Detect which cell encompasses the target text, then output its (x, y) center coordinate. 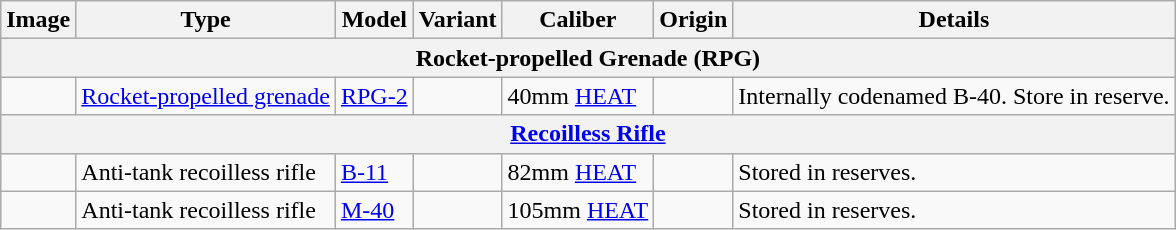
Internally codenamed B-40. Store in reserve. (954, 96)
40mm HEAT (578, 96)
Type (206, 20)
Details (954, 20)
B-11 (374, 172)
Caliber (578, 20)
M-40 (374, 210)
82mm HEAT (578, 172)
Rocket-propelled grenade (206, 96)
Rocket-propelled Grenade (RPG) (588, 58)
Image (38, 20)
Variant (458, 20)
Recoilless Rifle (588, 134)
105mm HEAT (578, 210)
Model (374, 20)
RPG-2 (374, 96)
Origin (694, 20)
